Pinpoint the cell where the given text exists, returning its (x, y) midpoint coordinate. 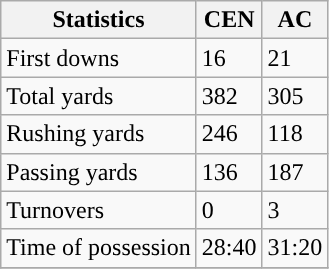
CEN (229, 20)
31:20 (295, 248)
305 (295, 96)
Time of possession (99, 248)
AC (295, 20)
First downs (99, 58)
28:40 (229, 248)
118 (295, 134)
Rushing yards (99, 134)
16 (229, 58)
Turnovers (99, 210)
3 (295, 210)
Passing yards (99, 172)
0 (229, 210)
246 (229, 134)
187 (295, 172)
21 (295, 58)
382 (229, 96)
136 (229, 172)
Total yards (99, 96)
Statistics (99, 20)
